Locate the cell with the specified text and output its (x, y) center coordinate. 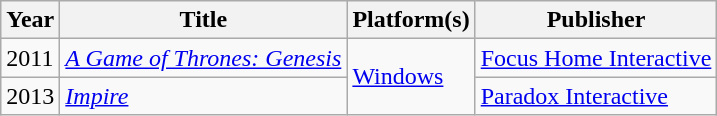
Title (204, 20)
2011 (30, 58)
Publisher (596, 20)
A Game of Thrones: Genesis (204, 58)
Focus Home Interactive (596, 58)
Year (30, 20)
Windows (411, 77)
Paradox Interactive (596, 96)
2013 (30, 96)
Impire (204, 96)
Platform(s) (411, 20)
